Provide the (x, y) coordinate of the cell's center where the given text is located.  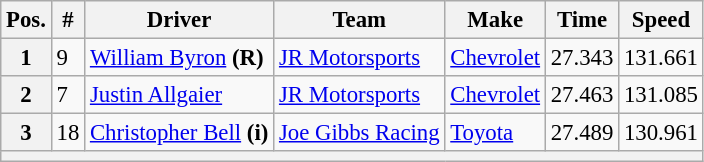
Toyota (495, 133)
2 (26, 95)
William Byron (R) (180, 58)
Speed (662, 20)
9 (68, 58)
131.661 (662, 58)
# (68, 20)
Make (495, 20)
3 (26, 133)
131.085 (662, 95)
27.489 (582, 133)
Justin Allgaier (180, 95)
1 (26, 58)
7 (68, 95)
27.463 (582, 95)
18 (68, 133)
Christopher Bell (i) (180, 133)
27.343 (582, 58)
Driver (180, 20)
Pos. (26, 20)
Joe Gibbs Racing (360, 133)
Time (582, 20)
Team (360, 20)
130.961 (662, 133)
